Scan for the cell matching the given text and deliver its [X, Y] coordinate at center. 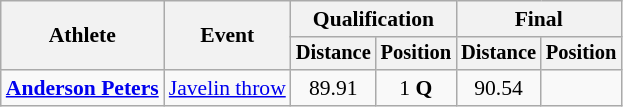
1 Q [416, 88]
Final [538, 19]
Event [228, 36]
Qualification [374, 19]
90.54 [498, 88]
Athlete [82, 36]
Anderson Peters [82, 88]
Javelin throw [228, 88]
89.91 [334, 88]
